Return [x, y] of the center of cell containing provided text 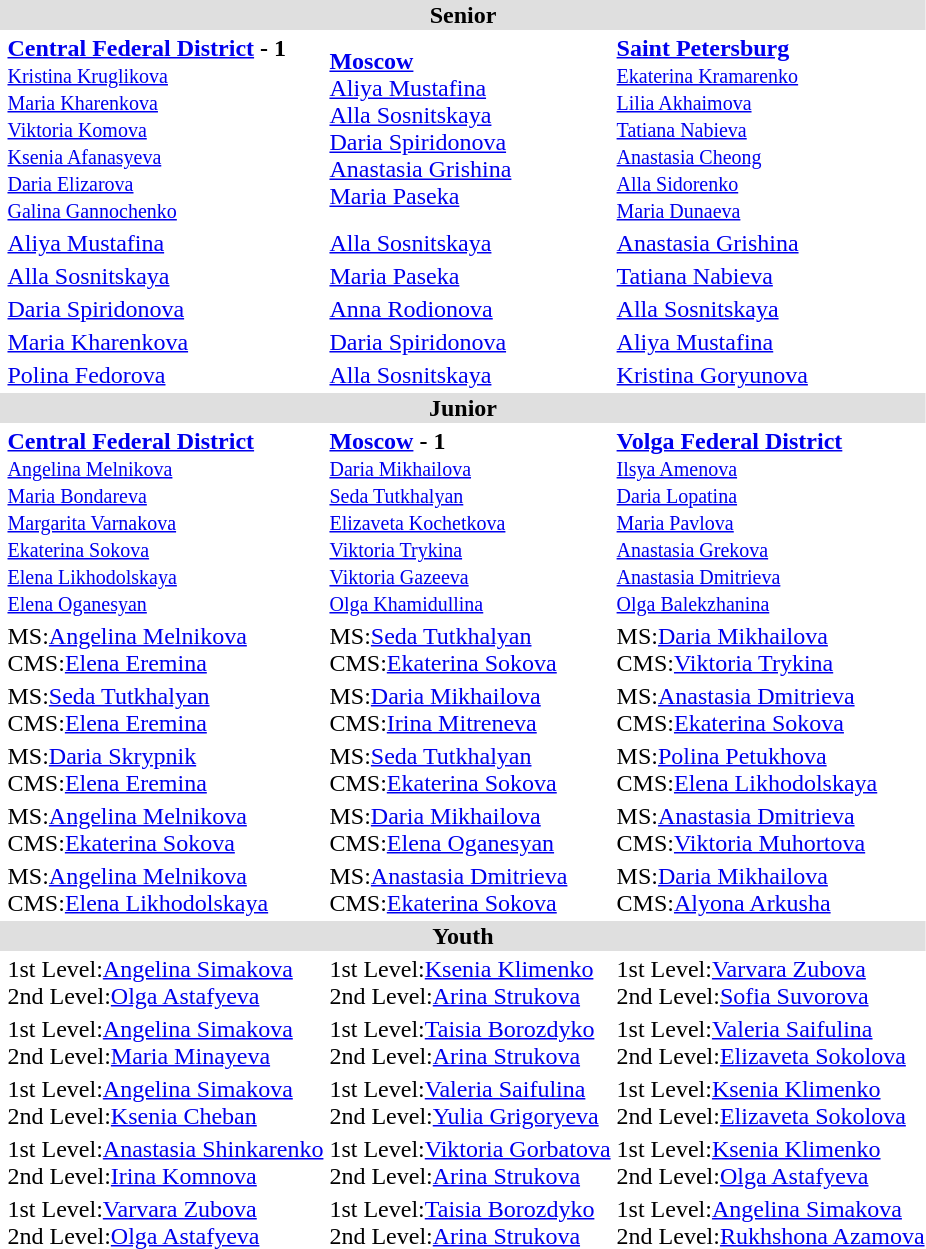
Youth [463, 936]
Central Federal DistrictAngelina MelnikovaMaria BondarevaMargarita VarnakovaEkaterina SokovaElena LikhodolskayaElena Oganesyan [166, 522]
1st Level:Anastasia Shinkarenko 2nd Level:Irina Komnova [166, 1162]
Polina Fedorova [166, 375]
1st Level:Taisia Borozdyko 2nd Level:Arina Strukova [470, 1042]
MS:Daria Skrypnik CMS:Elena Eremina [166, 770]
Saint PetersburgEkaterina KramarenkoLilia AkhaimovaTatiana NabievaAnastasia CheongAlla SidorenkoMaria Dunaeva [770, 129]
1st Level:Ksenia Klimenko 2nd Level:Arina Strukova [470, 982]
MS:Daria Mikhailova CMS:Irina Mitreneva [470, 710]
MS:Anastasia Dmitrieva CMS:Viktoria Muhortova [770, 830]
Anna Rodionova [470, 309]
MS:Daria Mikhailova CMS:Elena Oganesyan [470, 830]
1st Level:Ksenia Klimenko 2nd Level:Elizaveta Sokolova [770, 1102]
1st Level:Angelina Simakova 2nd Level:Ksenia Cheban [166, 1102]
Tatiana Nabieva [770, 276]
MS:Angelina Melnikova CMS:Elena Eremina [166, 650]
MS:Angelina Melnikova CMS:Elena Likhodolskaya [166, 890]
Senior [463, 15]
Central Federal District - 1Kristina KruglikovaMaria KharenkovaViktoria KomovaKsenia AfanasyevaDaria ElizarovaGalina Gannochenko [166, 129]
MS:Daria Mikhailova CMS:Viktoria Trykina [770, 650]
1st Level:Viktoria Gorbatova 2nd Level:Arina Strukova [470, 1162]
1st Level:Ksenia Klimenko 2nd Level:Olga Astafyeva [770, 1162]
1st Level:Varvara Zubova 2nd Level:Sofia Suvorova [770, 982]
1st Level:Angelina Simakova 2nd Level:Maria Minayeva [166, 1042]
1st Level:Valeria Saifulina 2nd Level:Yulia Grigoryeva [470, 1102]
Kristina Goryunova [770, 375]
Maria Paseka [470, 276]
Maria Kharenkova [166, 342]
Volga Federal DistrictIlsya AmenovaDaria LopatinaMaria PavlovaAnastasia GrekovaAnastasia DmitrievaOlga Balekzhanina [770, 522]
Moscow - 1Daria MikhailovaSeda TutkhalyanElizaveta KochetkovaViktoria TrykinaViktoria GazeevaOlga Khamidullina [470, 522]
1st Level:Angelina Simakova 2nd Level:Olga Astafyeva [166, 982]
Junior [463, 408]
MS:Daria Mikhailova CMS:Alyona Arkusha [770, 890]
MS:Polina Petukhova CMS:Elena Likhodolskaya [770, 770]
Anastasia Grishina [770, 243]
1st Level:Valeria Saifulina 2nd Level:Elizaveta Sokolova [770, 1042]
MS:Angelina Melnikova CMS:Ekaterina Sokova [166, 830]
MoscowAliya MustafinaAlla SosnitskayaDaria SpiridonovaAnastasia GrishinaMaria Paseka [470, 129]
MS:Seda Tutkhalyan CMS:Elena Eremina [166, 710]
